Identify which cell holds the provided text, then report its [X, Y] central coordinate. 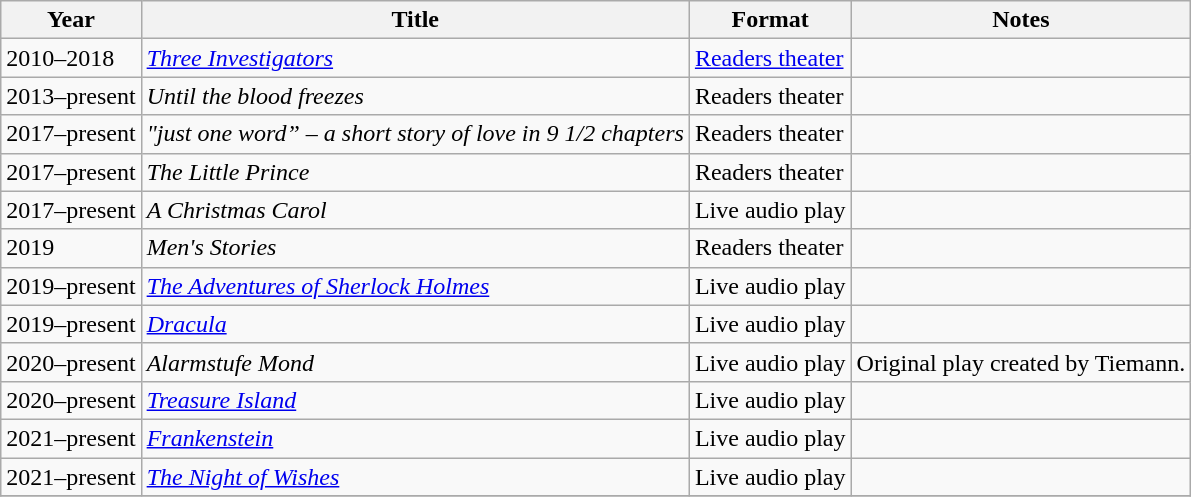
Three Investigators [415, 58]
Year [71, 20]
Treasure Island [415, 400]
Title [415, 20]
Frankenstein [415, 438]
2013–present [71, 96]
The Night of Wishes [415, 477]
The Little Prince [415, 172]
Original play created by Tiemann. [1021, 362]
Notes [1021, 20]
The Adventures of Sherlock Holmes [415, 286]
2019 [71, 248]
Men's Stories [415, 248]
Alarmstufe Mond [415, 362]
2010–2018 [71, 58]
Format [770, 20]
A Christmas Carol [415, 210]
Dracula [415, 324]
"just one word” – a short story of love in 9 1/2 chapters [415, 134]
Until the blood freezes [415, 96]
